Find where the given text appears and provide that cell's center as (x, y) coordinate. 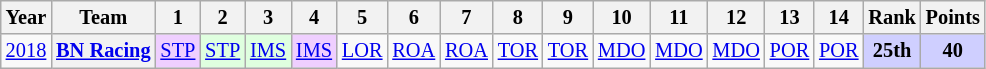
14 (838, 17)
25th (892, 51)
Points (953, 17)
10 (622, 17)
4 (314, 17)
LOR (362, 51)
BN Racing (103, 51)
Rank (892, 17)
3 (268, 17)
12 (736, 17)
9 (568, 17)
11 (678, 17)
2 (222, 17)
40 (953, 51)
Team (103, 17)
Year (26, 17)
13 (790, 17)
2018 (26, 51)
6 (414, 17)
1 (178, 17)
7 (466, 17)
5 (362, 17)
8 (518, 17)
